Find where the given text appears and provide that cell's center as (x, y) coordinate. 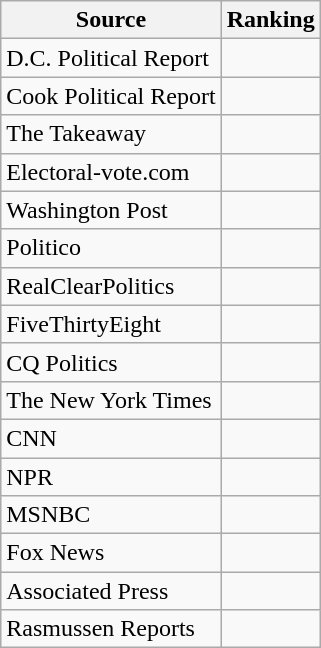
NPR (111, 477)
Rasmussen Reports (111, 629)
Politico (111, 248)
Source (111, 20)
FiveThirtyEight (111, 324)
D.C. Political Report (111, 58)
Washington Post (111, 210)
RealClearPolitics (111, 286)
The New York Times (111, 400)
Electoral-vote.com (111, 172)
MSNBC (111, 515)
CNN (111, 438)
Ranking (270, 20)
Associated Press (111, 591)
CQ Politics (111, 362)
The Takeaway (111, 134)
Fox News (111, 553)
Cook Political Report (111, 96)
